Return (x, y) of the center of cell containing provided text 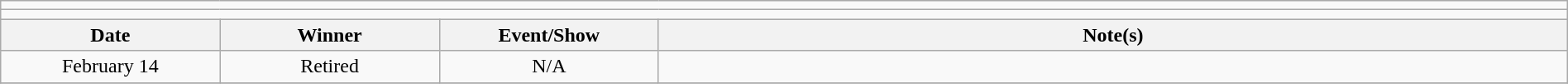
Retired (329, 67)
Date (111, 35)
Event/Show (549, 35)
Note(s) (1113, 35)
February 14 (111, 67)
Winner (329, 35)
N/A (549, 67)
